Identify which cell holds the provided text, then report its [x, y] central coordinate. 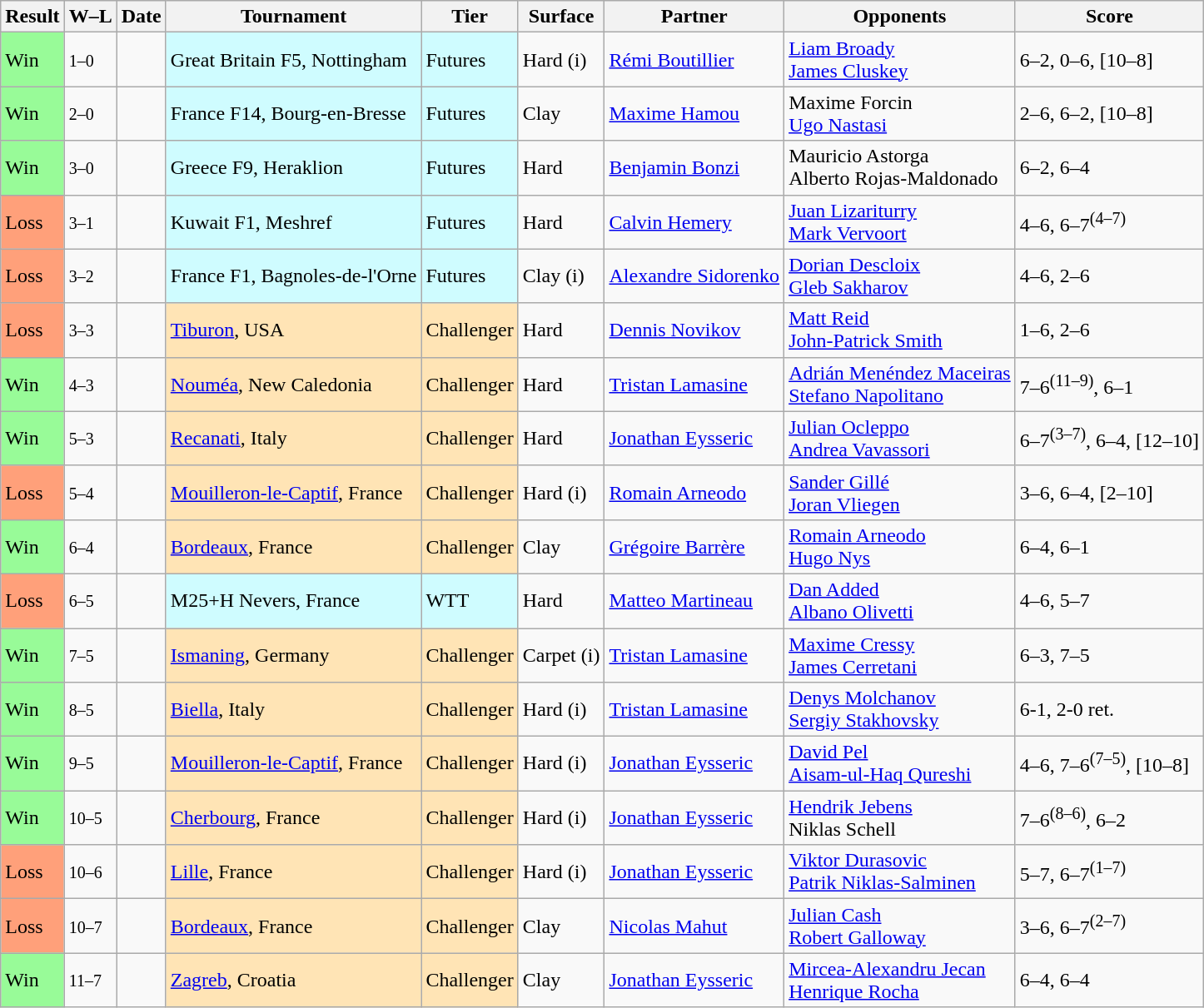
1–6, 2–6 [1109, 330]
Matteo Martineau [694, 601]
Nicolas Mahut [694, 926]
6–4, 6–4 [1109, 981]
Benjamin Bonzi [694, 168]
Romain Arneodo [694, 493]
Date [142, 17]
Viktor Durasovic Patrik Niklas-Salminen [900, 872]
6–4 [90, 546]
Tier [470, 17]
Alexandre Sidorenko [694, 276]
4–6, 2–6 [1109, 276]
Recanati, Italy [293, 438]
Result [32, 17]
5–3 [90, 438]
3–2 [90, 276]
Zagreb, Croatia [293, 981]
Maxime Forcin Ugo Nastasi [900, 113]
3–1 [90, 221]
Dennis Novikov [694, 330]
8–5 [90, 709]
3–3 [90, 330]
WTT [470, 601]
3–6, 6–7(2–7) [1109, 926]
Maxime Cressy James Cerretani [900, 654]
9–5 [90, 764]
Liam Broady James Cluskey [900, 60]
5–7, 6–7(1–7) [1109, 872]
M25+H Nevers, France [293, 601]
6–2, 0–6, [10–8] [1109, 60]
Grégoire Barrère [694, 546]
Score [1109, 17]
6–7(3–7), 6–4, [12–10] [1109, 438]
Calvin Hemery [694, 221]
Carpet (i) [561, 654]
10–5 [90, 817]
Greece F9, Heraklion [293, 168]
W–L [90, 17]
6–4, 6–1 [1109, 546]
7–6(11–9), 6–1 [1109, 385]
11–7 [90, 981]
Matt Reid John-Patrick Smith [900, 330]
Tournament [293, 17]
Mauricio Astorga Alberto Rojas-Maldonado [900, 168]
Clay (i) [561, 276]
Tiburon, USA [293, 330]
3–6, 6–4, [2–10] [1109, 493]
Nouméa, New Caledonia [293, 385]
Rémi Boutillier [694, 60]
Julian Ocleppo Andrea Vavassori [900, 438]
4–3 [90, 385]
2–0 [90, 113]
Biella, Italy [293, 709]
6–3, 7–5 [1109, 654]
2–6, 6–2, [10–8] [1109, 113]
Mircea-Alexandru Jecan Henrique Rocha [900, 981]
Partner [694, 17]
Cherbourg, France [293, 817]
Julian Cash Robert Galloway [900, 926]
France F1, Bagnoles-de-l'Orne [293, 276]
Maxime Hamou [694, 113]
10–7 [90, 926]
6–5 [90, 601]
Opponents [900, 17]
5–4 [90, 493]
7–5 [90, 654]
6-1, 2-0 ret. [1109, 709]
10–6 [90, 872]
1–0 [90, 60]
7–6(8–6), 6–2 [1109, 817]
Adrián Menéndez Maceiras Stefano Napolitano [900, 385]
4–6, 7–6(7–5), [10–8] [1109, 764]
Sander Gillé Joran Vliegen [900, 493]
Ismaning, Germany [293, 654]
Lille, France [293, 872]
Great Britain F5, Nottingham [293, 60]
3–0 [90, 168]
6–2, 6–4 [1109, 168]
David Pel Aisam-ul-Haq Qureshi [900, 764]
4–6, 6–7(4–7) [1109, 221]
Denys Molchanov Sergiy Stakhovsky [900, 709]
Hendrik Jebens Niklas Schell [900, 817]
Dan Added Albano Olivetti [900, 601]
Juan Lizariturry Mark Vervoort [900, 221]
Surface [561, 17]
4–6, 5–7 [1109, 601]
France F14, Bourg-en-Bresse [293, 113]
Kuwait F1, Meshref [293, 221]
Romain Arneodo Hugo Nys [900, 546]
Dorian Descloix Gleb Sakharov [900, 276]
